Pinpoint the cell where the given text exists, returning its (X, Y) midpoint coordinate. 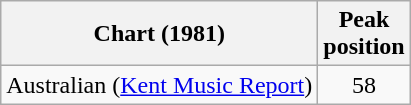
Chart (1981) (160, 34)
58 (364, 85)
Peakposition (364, 34)
Australian (Kent Music Report) (160, 85)
